Return the [X, Y] coordinate for the center point of the cell that contains the specified text.  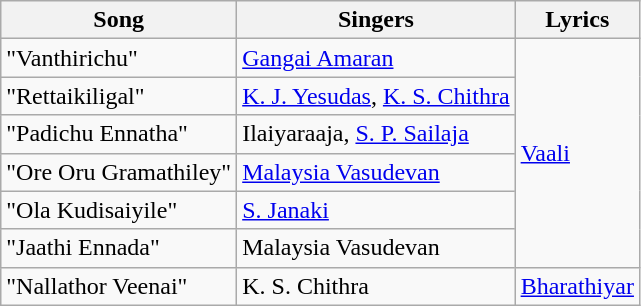
Bharathiyar [577, 286]
"Ola Kudisaiyile" [119, 210]
Vaali [577, 153]
"Ore Oru Gramathiley" [119, 172]
"Jaathi Ennada" [119, 248]
Ilaiyaraaja, S. P. Sailaja [376, 134]
Gangai Amaran [376, 58]
"Nallathor Veenai" [119, 286]
Song [119, 20]
S. Janaki [376, 210]
"Padichu Ennatha" [119, 134]
Lyrics [577, 20]
"Rettaikiligal" [119, 96]
K. J. Yesudas, K. S. Chithra [376, 96]
K. S. Chithra [376, 286]
"Vanthirichu" [119, 58]
Singers [376, 20]
